Return the (X, Y) coordinate for the center point of the cell that contains the specified text.  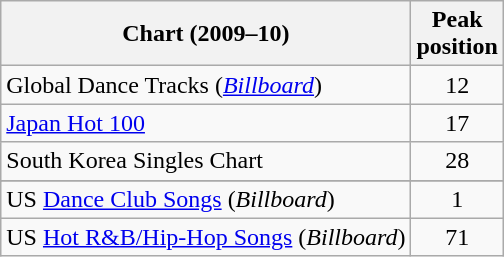
28 (457, 161)
71 (457, 237)
Japan Hot 100 (206, 123)
South Korea Singles Chart (206, 161)
1 (457, 199)
Peakposition (457, 34)
12 (457, 85)
Chart (2009–10) (206, 34)
Global Dance Tracks (Billboard) (206, 85)
US Hot R&B/Hip-Hop Songs (Billboard) (206, 237)
US Dance Club Songs (Billboard) (206, 199)
17 (457, 123)
